Pinpoint the cell where the given text exists, returning its [x, y] midpoint coordinate. 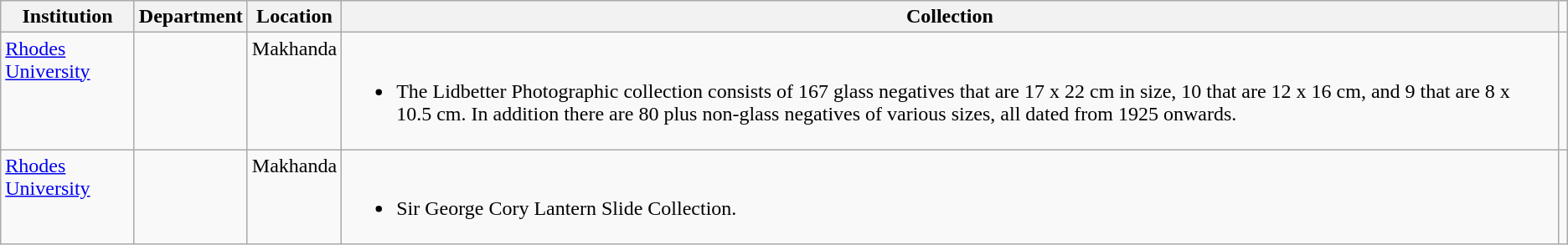
Institution [68, 17]
Collection [950, 17]
Location [294, 17]
Department [191, 17]
Sir George Cory Lantern Slide Collection. [950, 197]
